Determine the [x, y] coordinate at the center of the cell enclosing the given text.  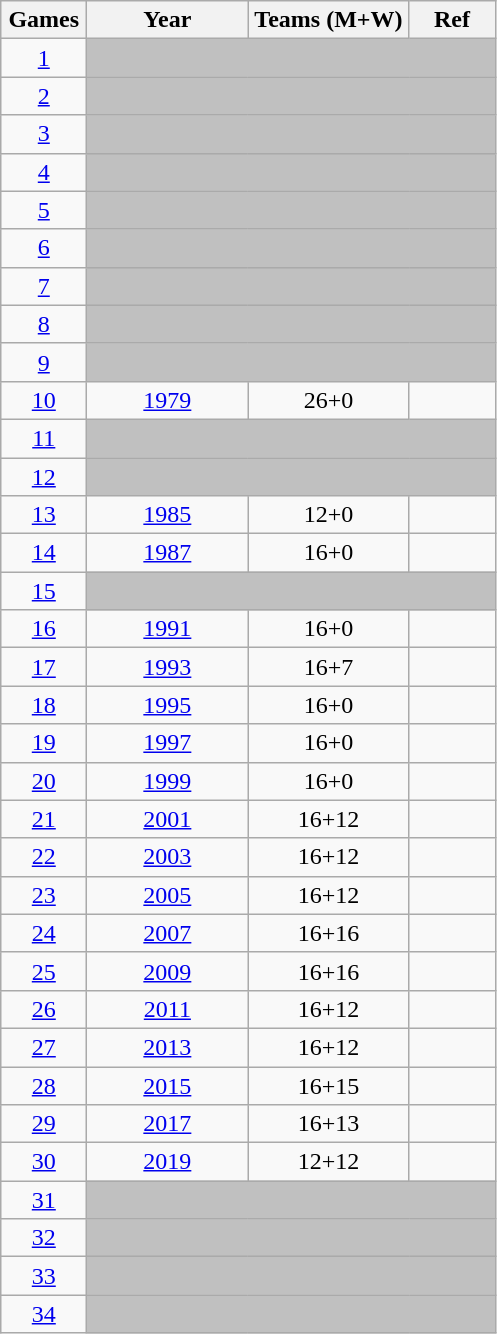
29 [44, 1124]
2 [44, 96]
28 [44, 1085]
34 [44, 1314]
27 [44, 1047]
1979 [168, 400]
4 [44, 172]
20 [44, 781]
13 [44, 515]
16+13 [328, 1124]
23 [44, 895]
Year [168, 20]
1985 [168, 515]
1993 [168, 667]
22 [44, 857]
3 [44, 134]
2013 [168, 1047]
2017 [168, 1124]
16+7 [328, 667]
2015 [168, 1085]
2009 [168, 971]
1 [44, 58]
7 [44, 286]
2011 [168, 1009]
19 [44, 743]
2007 [168, 933]
33 [44, 1276]
16+15 [328, 1085]
1995 [168, 705]
Teams (M+W) [328, 20]
24 [44, 933]
16 [44, 629]
31 [44, 1200]
21 [44, 819]
8 [44, 324]
18 [44, 705]
1999 [168, 781]
Games [44, 20]
12+0 [328, 515]
30 [44, 1162]
15 [44, 591]
12 [44, 477]
32 [44, 1238]
2019 [168, 1162]
12+12 [328, 1162]
2005 [168, 895]
2003 [168, 857]
Ref [452, 20]
14 [44, 553]
17 [44, 667]
11 [44, 438]
1987 [168, 553]
2001 [168, 819]
1991 [168, 629]
26 [44, 1009]
5 [44, 210]
10 [44, 400]
26+0 [328, 400]
9 [44, 362]
25 [44, 971]
1997 [168, 743]
6 [44, 248]
